Return [x, y] of the center of cell containing provided text 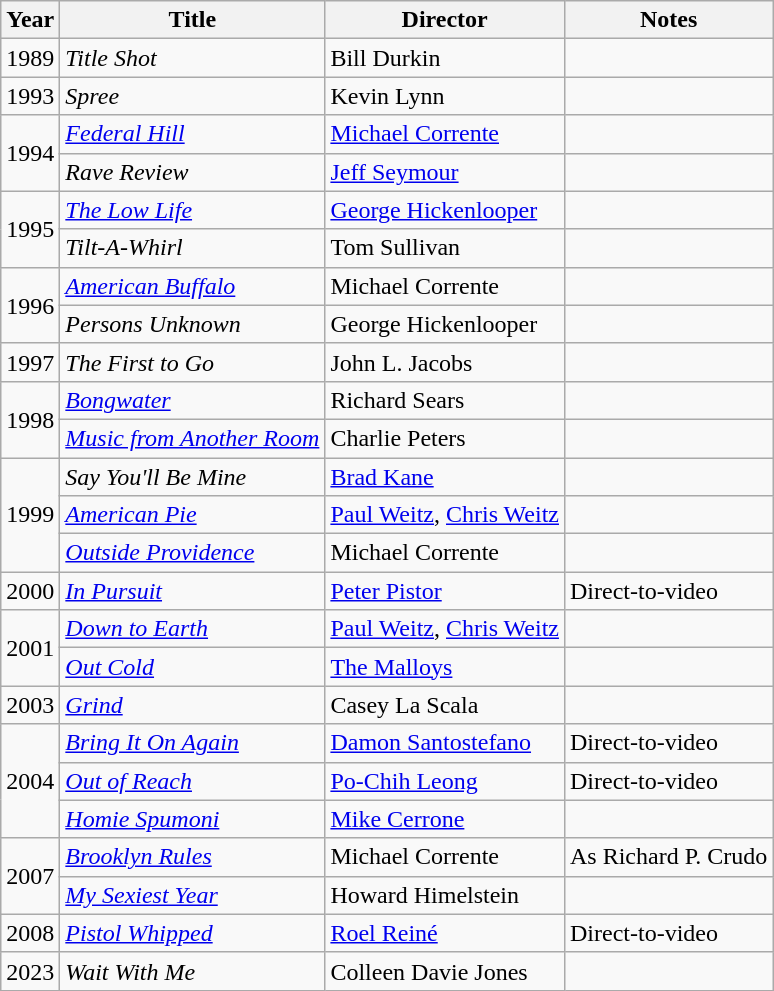
Grind [192, 705]
The Malloys [445, 667]
2004 [30, 781]
Outside Providence [192, 553]
Casey La Scala [445, 705]
As Richard P. Crudo [668, 857]
Kevin Lynn [445, 96]
1993 [30, 96]
Wait With Me [192, 971]
Charlie Peters [445, 438]
Title [192, 20]
Year [30, 20]
1999 [30, 515]
Rave Review [192, 172]
Tilt-A-Whirl [192, 248]
Out of Reach [192, 781]
Notes [668, 20]
Po-Chih Leong [445, 781]
Down to Earth [192, 629]
American Pie [192, 515]
2008 [30, 933]
Damon Santostefano [445, 743]
Director [445, 20]
Out Cold [192, 667]
1994 [30, 153]
Jeff Seymour [445, 172]
2023 [30, 971]
2003 [30, 705]
The Low Life [192, 210]
Spree [192, 96]
Bongwater [192, 400]
1989 [30, 58]
Colleen Davie Jones [445, 971]
Title Shot [192, 58]
Persons Unknown [192, 324]
American Buffalo [192, 286]
Brooklyn Rules [192, 857]
Howard Himelstein [445, 895]
Mike Cerrone [445, 819]
Roel Reiné [445, 933]
1996 [30, 305]
2001 [30, 648]
Bill Durkin [445, 58]
Bring It On Again [192, 743]
1997 [30, 362]
Music from Another Room [192, 438]
John L. Jacobs [445, 362]
In Pursuit [192, 591]
Federal Hill [192, 134]
Homie Spumoni [192, 819]
1995 [30, 229]
Pistol Whipped [192, 933]
My Sexiest Year [192, 895]
1998 [30, 419]
The First to Go [192, 362]
Peter Pistor [445, 591]
Say You'll Be Mine [192, 477]
Brad Kane [445, 477]
Tom Sullivan [445, 248]
Richard Sears [445, 400]
2007 [30, 876]
2000 [30, 591]
